Find where the given text appears and provide that cell's center as [X, Y] coordinate. 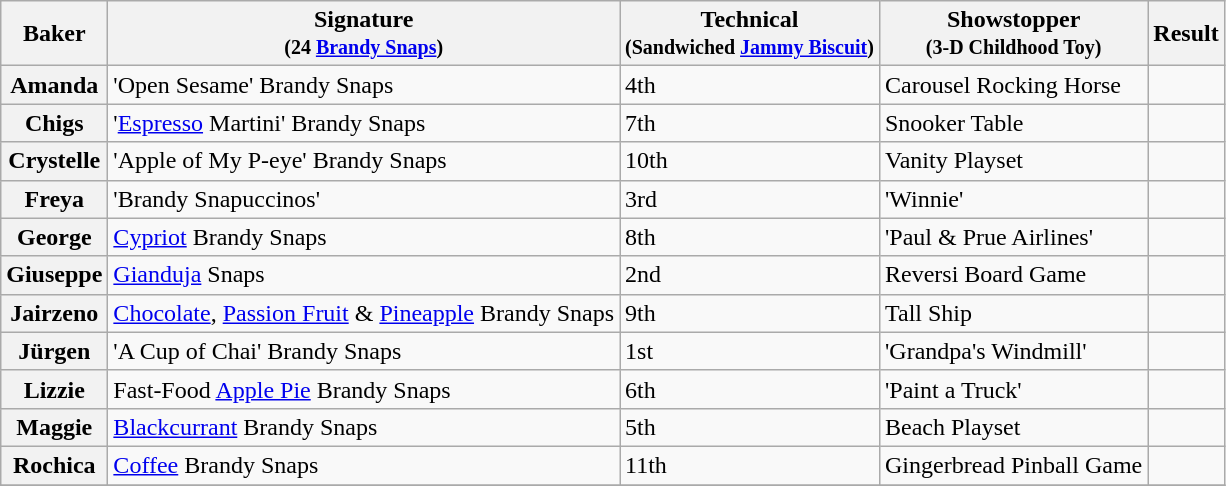
'Open Sesame' Brandy Snaps [364, 85]
Signature(24 Brandy Snaps) [364, 34]
11th [750, 465]
Coffee Brandy Snaps [364, 465]
Tall Ship [1013, 313]
Result [1186, 34]
Chocolate, Passion Fruit & Pineapple Brandy Snaps [364, 313]
Freya [54, 199]
2nd [750, 275]
9th [750, 313]
Snooker Table [1013, 123]
4th [750, 85]
'Paul & Prue Airlines' [1013, 237]
Showstopper(3-D Childhood Toy) [1013, 34]
7th [750, 123]
Beach Playset [1013, 427]
Cypriot Brandy Snaps [364, 237]
Chigs [54, 123]
'Brandy Snapuccinos' [364, 199]
Blackcurrant Brandy Snaps [364, 427]
'Paint a Truck' [1013, 389]
Jairzeno [54, 313]
5th [750, 427]
Rochica [54, 465]
Baker [54, 34]
Reversi Board Game [1013, 275]
3rd [750, 199]
Jürgen [54, 351]
Technical(Sandwiched Jammy Biscuit) [750, 34]
'Espresso Martini' Brandy Snaps [364, 123]
Gianduja Snaps [364, 275]
Lizzie [54, 389]
Crystelle [54, 161]
6th [750, 389]
Gingerbread Pinball Game [1013, 465]
'Winnie' [1013, 199]
Vanity Playset [1013, 161]
Amanda [54, 85]
1st [750, 351]
George [54, 237]
Giuseppe [54, 275]
'A Cup of Chai' Brandy Snaps [364, 351]
Fast-Food Apple Pie Brandy Snaps [364, 389]
'Grandpa's Windmill' [1013, 351]
Carousel Rocking Horse [1013, 85]
Maggie [54, 427]
10th [750, 161]
8th [750, 237]
'Apple of My P-eye' Brandy Snaps [364, 161]
